From the cell containing the given text, extract its center point as (x, y) coordinate. 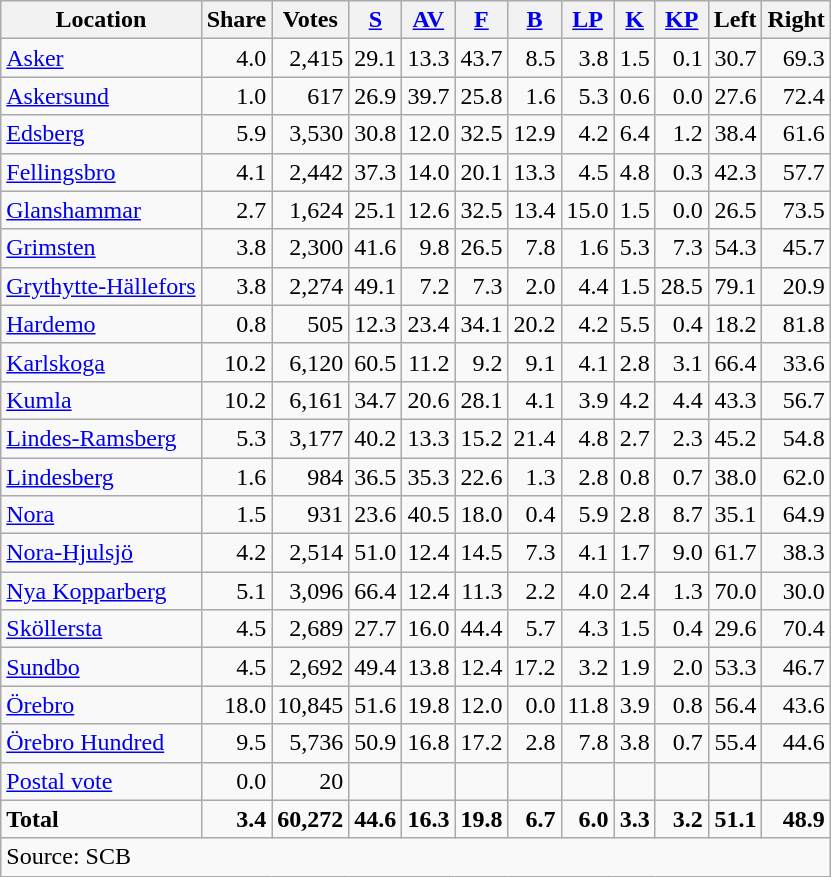
14.0 (428, 172)
2,415 (310, 58)
2,689 (310, 629)
2,514 (310, 553)
3,530 (310, 134)
13.8 (428, 667)
28.1 (482, 400)
6,120 (310, 362)
Share (236, 20)
34.7 (376, 400)
B (534, 20)
61.7 (735, 553)
57.7 (796, 172)
45.7 (796, 248)
49.4 (376, 667)
Lindesberg (101, 477)
16.8 (428, 743)
20.6 (428, 400)
Örebro (101, 705)
7.2 (428, 286)
38.4 (735, 134)
Nora-Hjulsjö (101, 553)
Edsberg (101, 134)
44.4 (482, 629)
56.4 (735, 705)
64.9 (796, 515)
49.1 (376, 286)
46.7 (796, 667)
22.6 (482, 477)
Fellingsbro (101, 172)
6.4 (634, 134)
36.5 (376, 477)
12.9 (534, 134)
2,274 (310, 286)
AV (428, 20)
45.2 (735, 438)
73.5 (796, 210)
Kumla (101, 400)
23.4 (428, 324)
Sköllersta (101, 629)
K (634, 20)
54.3 (735, 248)
2.3 (682, 438)
Hardemo (101, 324)
72.4 (796, 96)
Left (735, 20)
Askersund (101, 96)
34.1 (482, 324)
6.0 (588, 819)
Örebro Hundred (101, 743)
62.0 (796, 477)
2.2 (534, 591)
48.9 (796, 819)
43.7 (482, 58)
53.3 (735, 667)
20.9 (796, 286)
2,692 (310, 667)
9.2 (482, 362)
Glanshammar (101, 210)
Total (101, 819)
20.1 (482, 172)
27.7 (376, 629)
LP (588, 20)
30.7 (735, 58)
1.0 (236, 96)
2,442 (310, 172)
25.1 (376, 210)
35.3 (428, 477)
11.3 (482, 591)
54.8 (796, 438)
56.7 (796, 400)
Grythytte-Hällefors (101, 286)
21.4 (534, 438)
Asker (101, 58)
43.3 (735, 400)
9.0 (682, 553)
Postal vote (101, 781)
KP (682, 20)
40.2 (376, 438)
11.2 (428, 362)
14.5 (482, 553)
3,096 (310, 591)
50.9 (376, 743)
69.3 (796, 58)
20.2 (534, 324)
931 (310, 515)
984 (310, 477)
2,300 (310, 248)
Votes (310, 20)
33.6 (796, 362)
15.2 (482, 438)
41.6 (376, 248)
F (482, 20)
5.1 (236, 591)
9.8 (428, 248)
5,736 (310, 743)
1.9 (634, 667)
Source: SCB (416, 857)
6,161 (310, 400)
70.0 (735, 591)
2.4 (634, 591)
Karlskoga (101, 362)
3.3 (634, 819)
51.6 (376, 705)
51.1 (735, 819)
61.6 (796, 134)
60.5 (376, 362)
23.6 (376, 515)
60,272 (310, 819)
70.4 (796, 629)
20 (310, 781)
5.7 (534, 629)
617 (310, 96)
51.0 (376, 553)
30.8 (376, 134)
Sundbo (101, 667)
3.4 (236, 819)
8.7 (682, 515)
27.6 (735, 96)
28.5 (682, 286)
8.5 (534, 58)
29.1 (376, 58)
0.1 (682, 58)
16.0 (428, 629)
Nora (101, 515)
9.5 (236, 743)
0.6 (634, 96)
40.5 (428, 515)
37.3 (376, 172)
12.6 (428, 210)
11.8 (588, 705)
10,845 (310, 705)
79.1 (735, 286)
1.7 (634, 553)
38.0 (735, 477)
9.1 (534, 362)
4.3 (588, 629)
43.6 (796, 705)
12.3 (376, 324)
30.0 (796, 591)
1,624 (310, 210)
55.4 (735, 743)
13.4 (534, 210)
26.9 (376, 96)
Lindes-Ramsberg (101, 438)
Right (796, 20)
35.1 (735, 515)
5.5 (634, 324)
38.3 (796, 553)
29.6 (735, 629)
0.3 (682, 172)
505 (310, 324)
39.7 (428, 96)
18.2 (735, 324)
15.0 (588, 210)
3.1 (682, 362)
Grimsten (101, 248)
25.8 (482, 96)
S (376, 20)
Location (101, 20)
42.3 (735, 172)
Nya Kopparberg (101, 591)
6.7 (534, 819)
1.2 (682, 134)
81.8 (796, 324)
3,177 (310, 438)
16.3 (428, 819)
